Capture the cell that displays the provided text and extract its [X, Y] central coordinate. 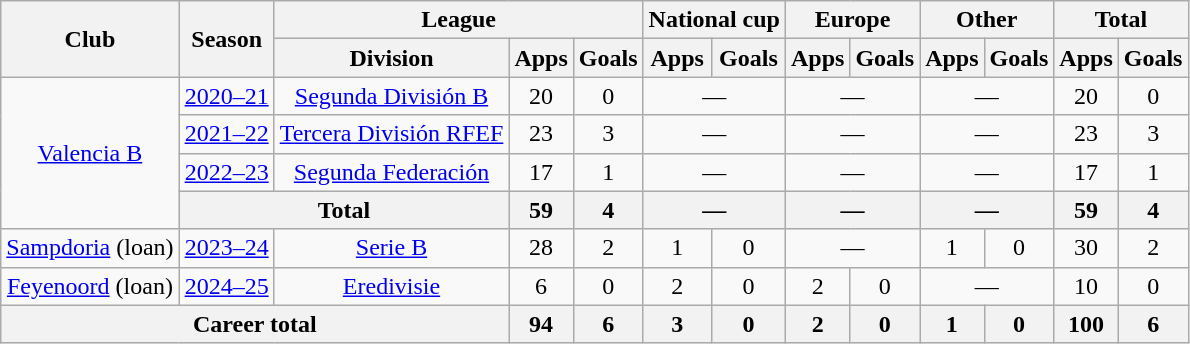
Feyenoord (loan) [90, 286]
30 [1086, 248]
Serie B [392, 248]
National cup [714, 20]
28 [541, 248]
2023–24 [226, 248]
Club [90, 39]
Division [392, 58]
League [458, 20]
2021–22 [226, 134]
Season [226, 39]
10 [1086, 286]
Segunda Federación [392, 172]
Valencia B [90, 153]
Tercera División RFEF [392, 134]
2022–23 [226, 172]
94 [541, 324]
Segunda División B [392, 96]
2024–25 [226, 286]
Eredivisie [392, 286]
2020–21 [226, 96]
100 [1086, 324]
Career total [255, 324]
Sampdoria (loan) [90, 248]
Europe [852, 20]
Other [987, 20]
